Scan for the cell matching the given text and deliver its [x, y] coordinate at center. 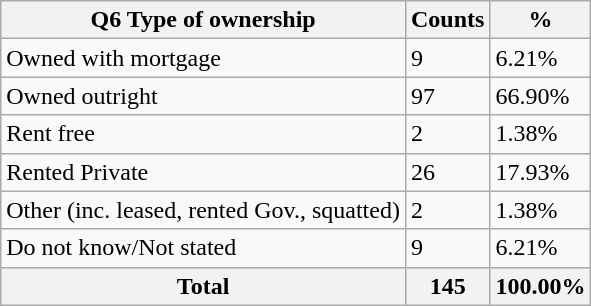
Owned outright [204, 96]
Do not know/Not stated [204, 248]
17.93% [540, 172]
Rent free [204, 134]
97 [447, 96]
Owned with mortgage [204, 58]
Counts [447, 20]
Total [204, 286]
% [540, 20]
Other (inc. leased, rented Gov., squatted) [204, 210]
Q6 Type of ownership [204, 20]
100.00% [540, 286]
Rented Private [204, 172]
145 [447, 286]
26 [447, 172]
66.90% [540, 96]
